Extract the [x, y] coordinate from the center of the cell holding the provided text.  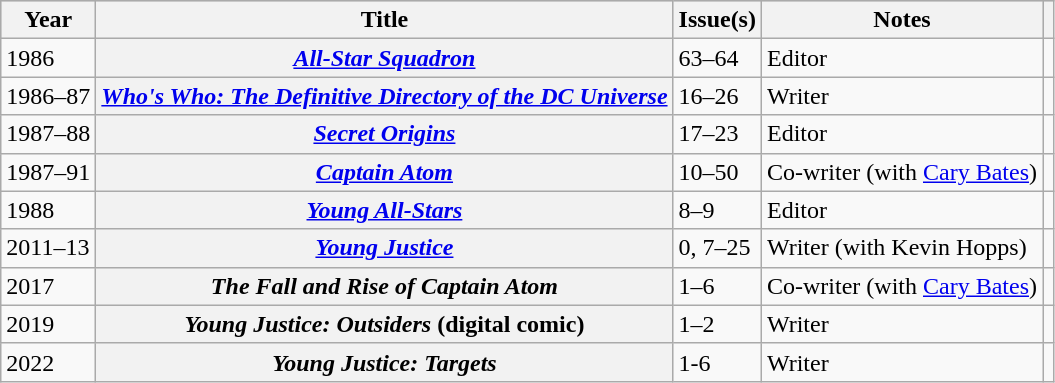
63–64 [717, 58]
2017 [48, 286]
2022 [48, 362]
Issue(s) [717, 20]
8–9 [717, 210]
1–2 [717, 324]
10–50 [717, 172]
2019 [48, 324]
Captain Atom [384, 172]
Notes [902, 20]
Secret Origins [384, 134]
Young Justice [384, 248]
1988 [48, 210]
Who's Who: The Definitive Directory of the DC Universe [384, 96]
Writer (with Kevin Hopps) [902, 248]
Title [384, 20]
0, 7–25 [717, 248]
Young All-Stars [384, 210]
Young Justice: Outsiders (digital comic) [384, 324]
Young Justice: Targets [384, 362]
16–26 [717, 96]
17–23 [717, 134]
The Fall and Rise of Captain Atom [384, 286]
1-6 [717, 362]
Year [48, 20]
1986–87 [48, 96]
1987–88 [48, 134]
All-Star Squadron [384, 58]
2011–13 [48, 248]
1986 [48, 58]
1–6 [717, 286]
1987–91 [48, 172]
